Return (x, y) of the center of cell containing provided text 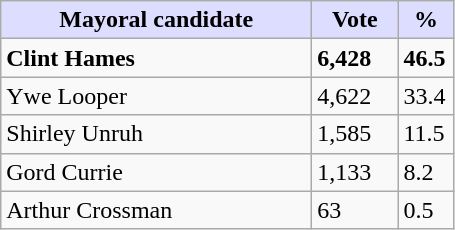
33.4 (426, 96)
46.5 (426, 58)
% (426, 20)
11.5 (426, 134)
63 (355, 210)
8.2 (426, 172)
6,428 (355, 58)
Mayoral candidate (156, 20)
Shirley Unruh (156, 134)
4,622 (355, 96)
1,585 (355, 134)
Vote (355, 20)
0.5 (426, 210)
Gord Currie (156, 172)
Ywe Looper (156, 96)
Clint Hames (156, 58)
Arthur Crossman (156, 210)
1,133 (355, 172)
